Output the (x, y) coordinate of the center of the cell containing the given text.  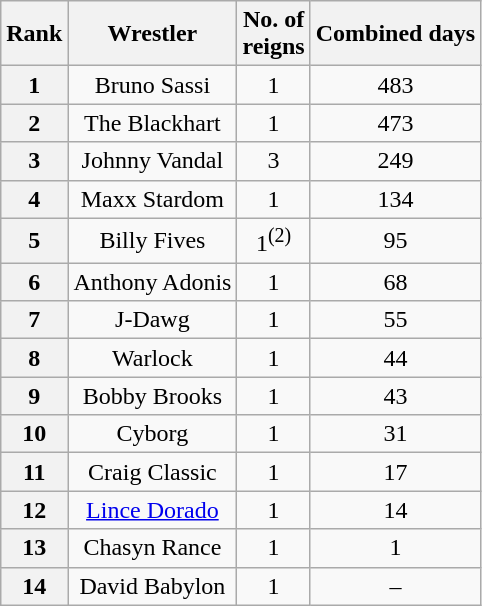
10 (34, 434)
Craig Classic (152, 472)
6 (34, 282)
Bruno Sassi (152, 85)
J-Dawg (152, 320)
43 (395, 396)
31 (395, 434)
Johnny Vandal (152, 161)
1(2) (274, 240)
Warlock (152, 358)
13 (34, 548)
Lince Dorado (152, 510)
12 (34, 510)
55 (395, 320)
473 (395, 123)
Maxx Stardom (152, 199)
Wrestler (152, 34)
68 (395, 282)
4 (34, 199)
17 (395, 472)
95 (395, 240)
Anthony Adonis (152, 282)
– (395, 586)
44 (395, 358)
134 (395, 199)
8 (34, 358)
David Babylon (152, 586)
Rank (34, 34)
483 (395, 85)
The Blackhart (152, 123)
No. ofreigns (274, 34)
249 (395, 161)
9 (34, 396)
Bobby Brooks (152, 396)
Chasyn Rance (152, 548)
7 (34, 320)
Billy Fives (152, 240)
5 (34, 240)
Cyborg (152, 434)
Combined days (395, 34)
2 (34, 123)
11 (34, 472)
